Identify which cell holds the provided text, then report its [X, Y] central coordinate. 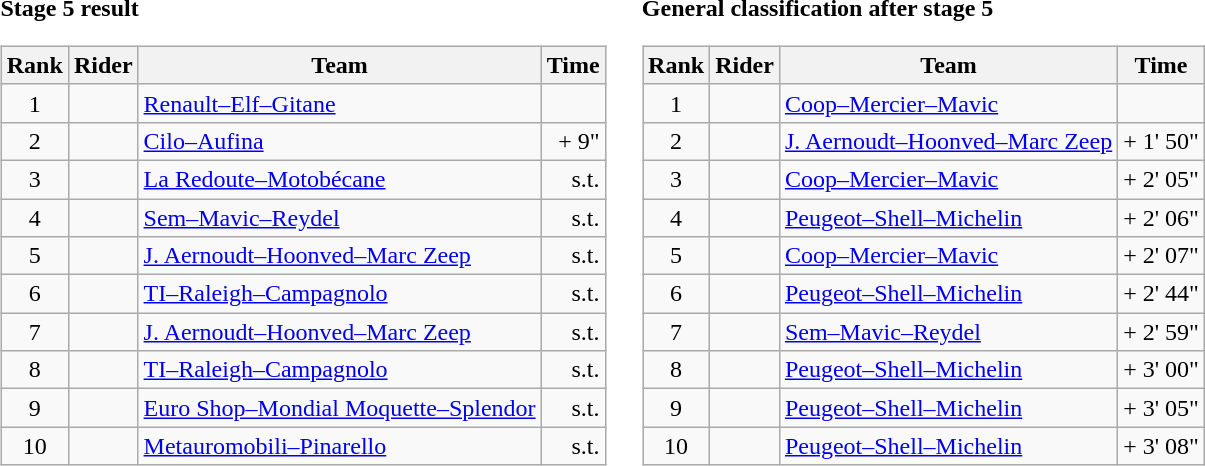
+ 9" [573, 141]
+ 3' 08" [1162, 446]
Cilo–Aufina [340, 141]
Metauromobili–Pinarello [340, 446]
+ 3' 05" [1162, 408]
+ 1' 50" [1162, 141]
+ 2' 05" [1162, 179]
Renault–Elf–Gitane [340, 103]
La Redoute–Motobécane [340, 179]
+ 2' 06" [1162, 217]
+ 2' 07" [1162, 256]
+ 2' 59" [1162, 332]
+ 2' 44" [1162, 294]
+ 3' 00" [1162, 370]
Euro Shop–Mondial Moquette–Splendor [340, 408]
